For the text-containing cell, return its midpoint in [X, Y] coordinate format. 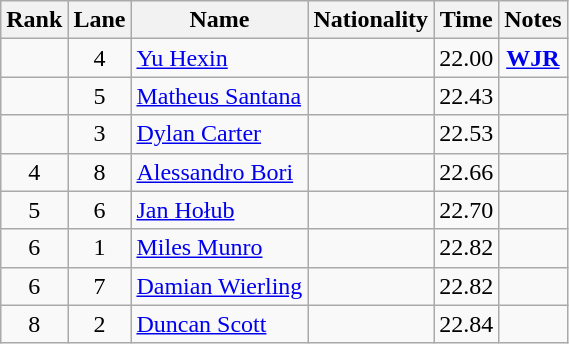
22.66 [466, 172]
7 [100, 286]
Alessandro Bori [220, 172]
Damian Wierling [220, 286]
22.00 [466, 58]
22.53 [466, 134]
Name [220, 20]
1 [100, 248]
22.70 [466, 210]
Nationality [371, 20]
Duncan Scott [220, 324]
Yu Hexin [220, 58]
2 [100, 324]
22.43 [466, 96]
22.84 [466, 324]
Matheus Santana [220, 96]
Notes [533, 20]
Lane [100, 20]
Miles Munro [220, 248]
Dylan Carter [220, 134]
Rank [34, 20]
WJR [533, 58]
3 [100, 134]
Time [466, 20]
Jan Hołub [220, 210]
